Detect which cell encompasses the target text, then output its [x, y] center coordinate. 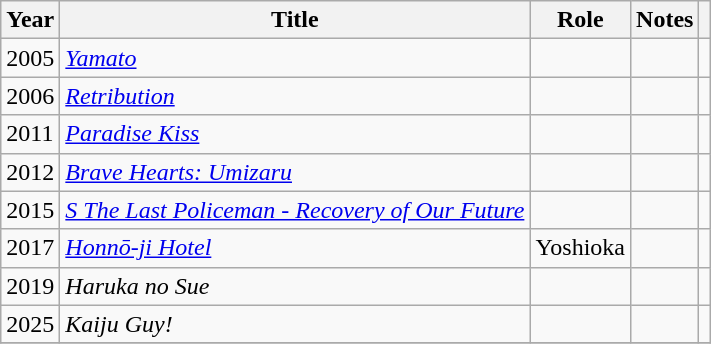
Brave Hearts: Umizaru [295, 172]
Kaiju Guy! [295, 324]
S The Last Policeman - Recovery of Our Future [295, 210]
Honnō-ji Hotel [295, 248]
2006 [30, 96]
Yoshioka [580, 248]
2019 [30, 286]
Haruka no Sue [295, 286]
2011 [30, 134]
Yamato [295, 58]
Retribution [295, 96]
2005 [30, 58]
Year [30, 20]
2012 [30, 172]
Notes [665, 20]
Title [295, 20]
Role [580, 20]
Paradise Kiss [295, 134]
2025 [30, 324]
2015 [30, 210]
2017 [30, 248]
